Determine the (x, y) coordinate at the center of the cell enclosing the given text.  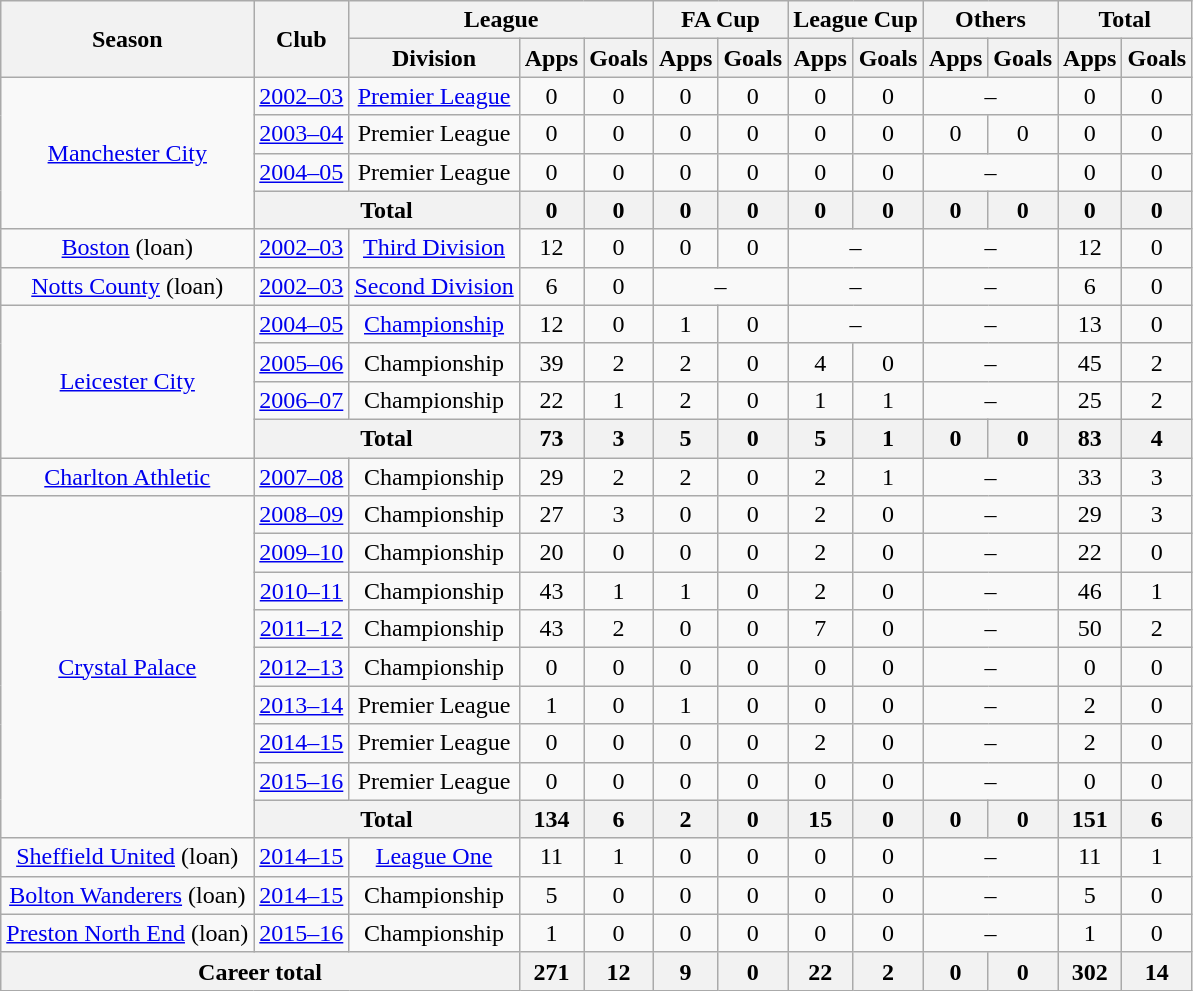
14 (1157, 971)
151 (1090, 819)
46 (1090, 591)
Sheffield United (loan) (128, 857)
27 (551, 515)
Crystal Palace (128, 668)
League Cup (856, 20)
2007–08 (302, 477)
Notts County (loan) (128, 286)
Season (128, 39)
Boston (loan) (128, 248)
Third Division (434, 248)
25 (1090, 400)
2008–09 (302, 515)
45 (1090, 362)
2006–07 (302, 400)
2013–14 (302, 705)
Club (302, 39)
League One (434, 857)
302 (1090, 971)
2009–10 (302, 553)
Others (990, 20)
7 (820, 629)
Leicester City (128, 381)
33 (1090, 477)
Second Division (434, 286)
Division (434, 58)
15 (820, 819)
Charlton Athletic (128, 477)
39 (551, 362)
2003–04 (302, 134)
Manchester City (128, 153)
2011–12 (302, 629)
9 (685, 971)
League (502, 20)
83 (1090, 438)
134 (551, 819)
50 (1090, 629)
20 (551, 553)
271 (551, 971)
Bolton Wanderers (loan) (128, 895)
73 (551, 438)
FA Cup (720, 20)
2005–06 (302, 362)
Preston North End (loan) (128, 933)
13 (1090, 324)
2012–13 (302, 667)
Career total (260, 971)
2010–11 (302, 591)
